Identify which cell holds the provided text, then report its (X, Y) central coordinate. 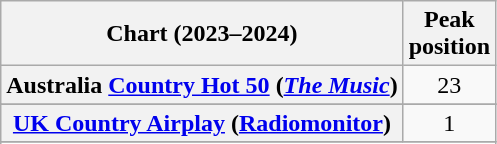
Chart (2023–2024) (202, 34)
1 (449, 123)
UK Country Airplay (Radiomonitor) (202, 123)
Australia Country Hot 50 (The Music) (202, 85)
Peakposition (449, 34)
23 (449, 85)
